Find where the given text appears and provide that cell's center as [X, Y] coordinate. 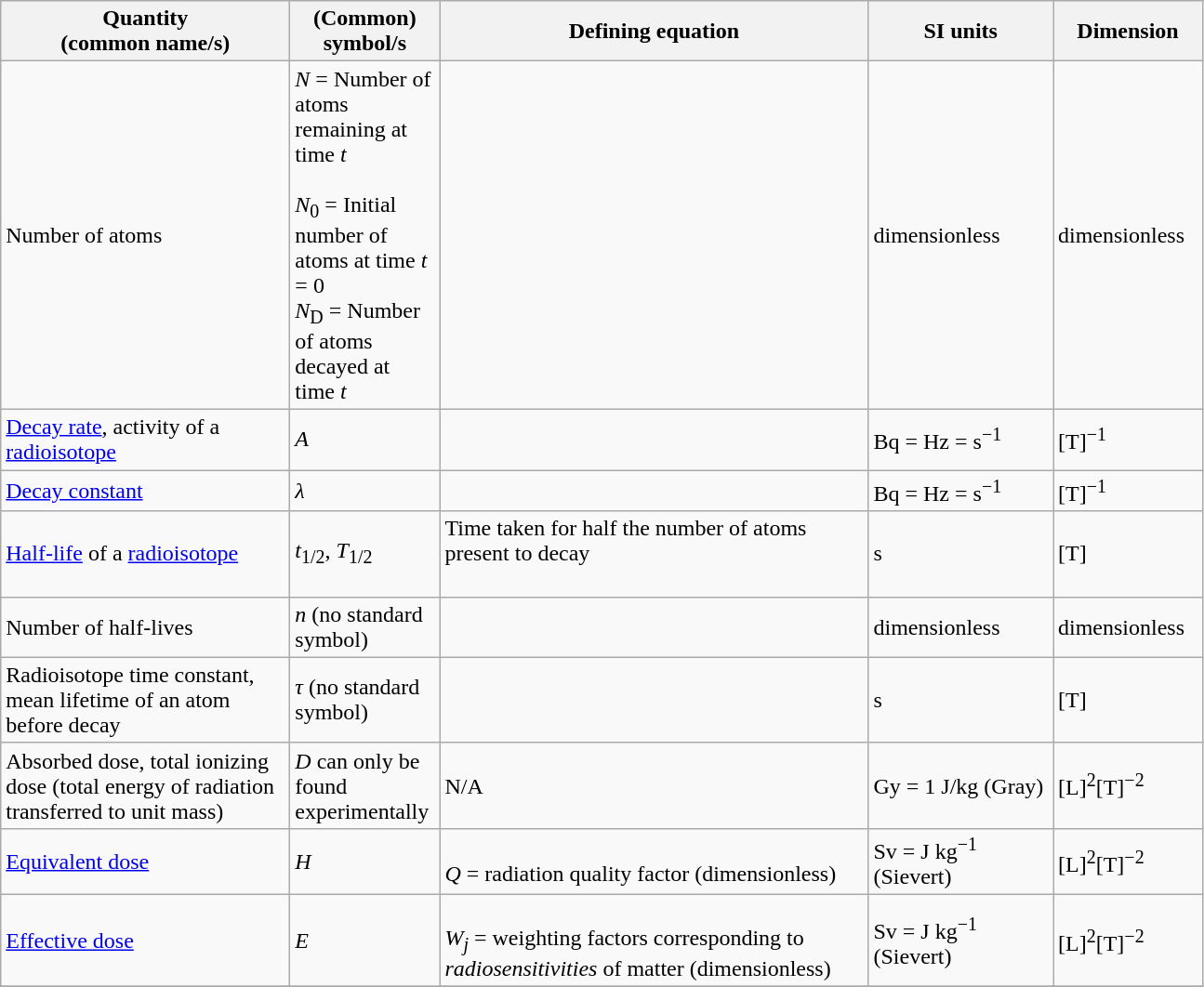
Equivalent dose [145, 862]
Number of half-lives [145, 626]
H [364, 862]
Q = radiation quality factor (dimensionless) [655, 862]
Gy = 1 J/kg (Gray) [961, 785]
Absorbed dose, total ionizing dose (total energy of radiation transferred to unit mass) [145, 785]
E [364, 941]
A [364, 439]
Decay constant [145, 491]
t1/2, T1/2 [364, 554]
Time taken for half the number of atoms present to decay [655, 554]
Dimension [1127, 32]
N/A [655, 785]
Effective dose [145, 941]
Half-life of a radioisotope [145, 554]
Radioisotope time constant, mean lifetime of an atom before decay [145, 700]
Number of atoms [145, 236]
(Common) symbol/s [364, 32]
N = Number of atoms remaining at time tN0 = Initial number of atoms at time t = 0 ND = Number of atoms decayed at time t [364, 236]
τ (no standard symbol) [364, 700]
λ [364, 491]
Decay rate, activity of a radioisotope [145, 439]
Defining equation [655, 32]
D can only be found experimentally [364, 785]
n (no standard symbol) [364, 626]
SI units [961, 32]
Wj = weighting factors corresponding to radiosensitivities of matter (dimensionless) [655, 941]
Quantity(common name/s) [145, 32]
